Output the (X, Y) coordinate of the center of the cell containing the given text.  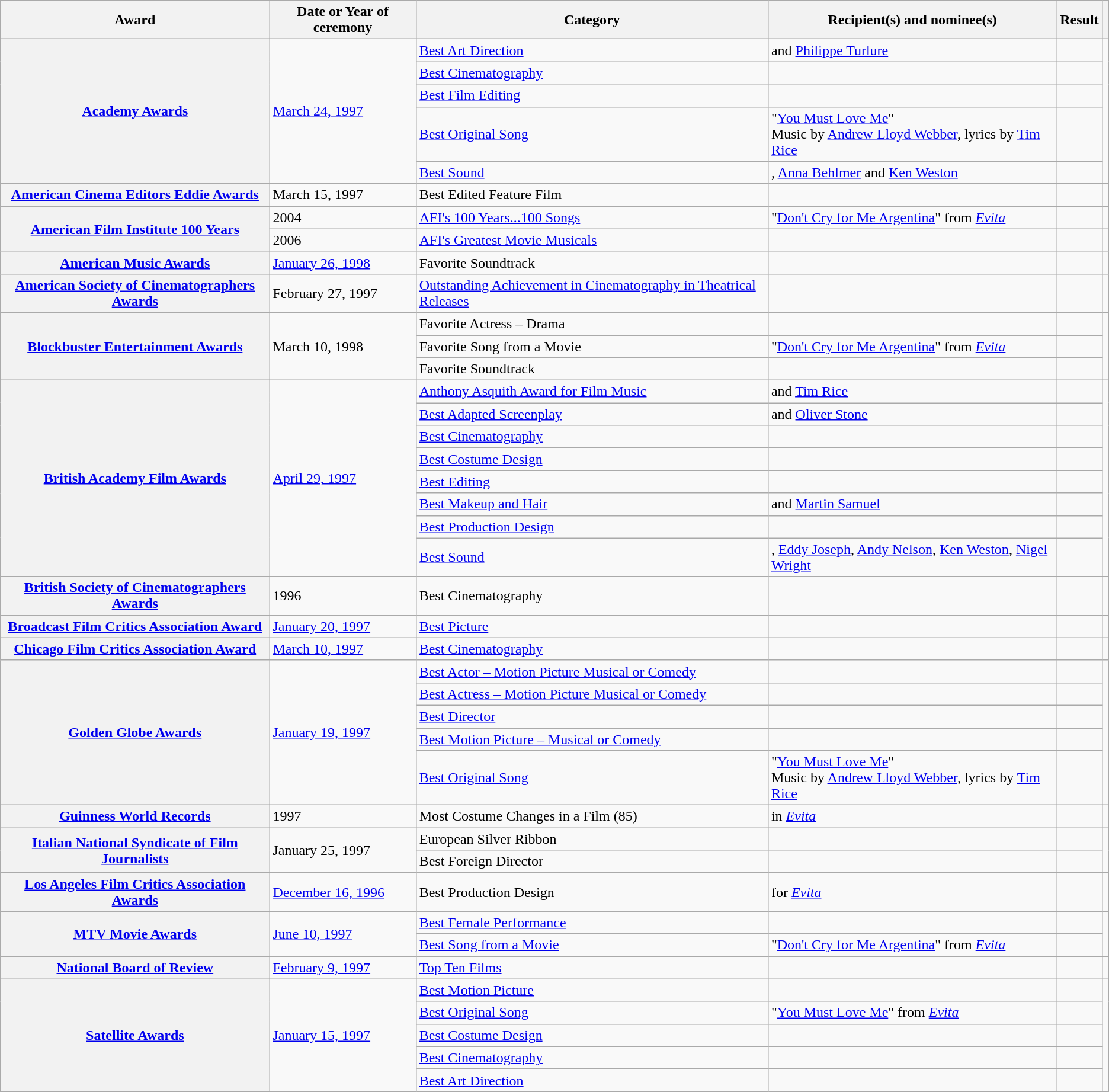
1997 (342, 816)
Recipient(s) and nominee(s) (912, 20)
January 26, 1998 (342, 262)
Date or Year of ceremony (342, 20)
American Cinema Editors Eddie Awards (135, 195)
Best Adapted Screenplay (592, 414)
February 27, 1997 (342, 293)
January 15, 1997 (342, 1035)
Best Editing (592, 482)
American Film Institute 100 Years (135, 229)
Best Female Performance (592, 923)
Los Angeles Film Critics Association Awards (135, 892)
Blockbuster Entertainment Awards (135, 346)
March 24, 1997 (342, 111)
June 10, 1997 (342, 934)
Best Motion Picture (592, 990)
December 16, 1996 (342, 892)
AFI's 100 Years...100 Songs (592, 217)
Broadcast Film Critics Association Award (135, 626)
Guinness World Records (135, 816)
2004 (342, 217)
, Eddy Joseph, Andy Nelson, Ken Weston, Nigel Wright (912, 557)
for Evita (912, 892)
Most Costume Changes in a Film (85) (592, 816)
British Society of Cinematographers Awards (135, 596)
MTV Movie Awards (135, 934)
Result (1079, 20)
Best Actor – Motion Picture Musical or Comedy (592, 671)
Anthony Asquith Award for Film Music (592, 392)
Satellite Awards (135, 1035)
and Philippe Turlure (912, 50)
National Board of Review (135, 968)
Favorite Actress – Drama (592, 324)
March 10, 1998 (342, 346)
Italian National Syndicate of Film Journalists (135, 850)
and Martin Samuel (912, 504)
Best Edited Feature Film (592, 195)
AFI's Greatest Movie Musicals (592, 240)
January 19, 1997 (342, 732)
January 25, 1997 (342, 850)
Category (592, 20)
"You Must Love Me" from Evita (912, 1013)
Academy Awards (135, 111)
British Academy Film Awards (135, 479)
Best Picture (592, 626)
Best Makeup and Hair (592, 504)
in Evita (912, 816)
Chicago Film Critics Association Award (135, 649)
Best Foreign Director (592, 862)
and Tim Rice (912, 392)
Best Film Editing (592, 95)
Outstanding Achievement in Cinematography in Theatrical Releases (592, 293)
Golden Globe Awards (135, 732)
Favorite Song from a Movie (592, 347)
, Anna Behlmer and Ken Weston (912, 172)
1996 (342, 596)
and Oliver Stone (912, 414)
Best Motion Picture – Musical or Comedy (592, 739)
Award (135, 20)
February 9, 1997 (342, 968)
April 29, 1997 (342, 479)
American Society of Cinematographers Awards (135, 293)
Best Director (592, 716)
Best Actress – Motion Picture Musical or Comedy (592, 694)
Top Ten Films (592, 968)
American Music Awards (135, 262)
January 20, 1997 (342, 626)
Best Song from a Movie (592, 945)
March 15, 1997 (342, 195)
March 10, 1997 (342, 649)
European Silver Ribbon (592, 839)
2006 (342, 240)
